Detect which cell encompasses the target text, then output its (X, Y) center coordinate. 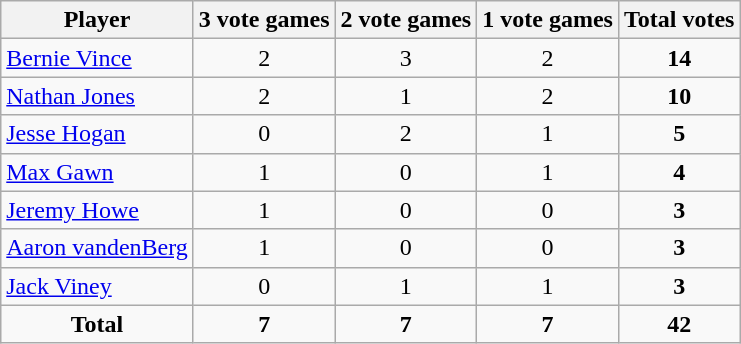
14 (679, 58)
Total votes (679, 20)
Aaron vandenBerg (98, 248)
10 (679, 96)
Total (98, 324)
Player (98, 20)
3 vote games (264, 20)
Jeremy Howe (98, 210)
42 (679, 324)
1 vote games (548, 20)
4 (679, 172)
Max Gawn (98, 172)
Nathan Jones (98, 96)
5 (679, 134)
Jack Viney (98, 286)
2 vote games (406, 20)
Jesse Hogan (98, 134)
Bernie Vince (98, 58)
